From the cell containing the given text, extract its center point as (x, y) coordinate. 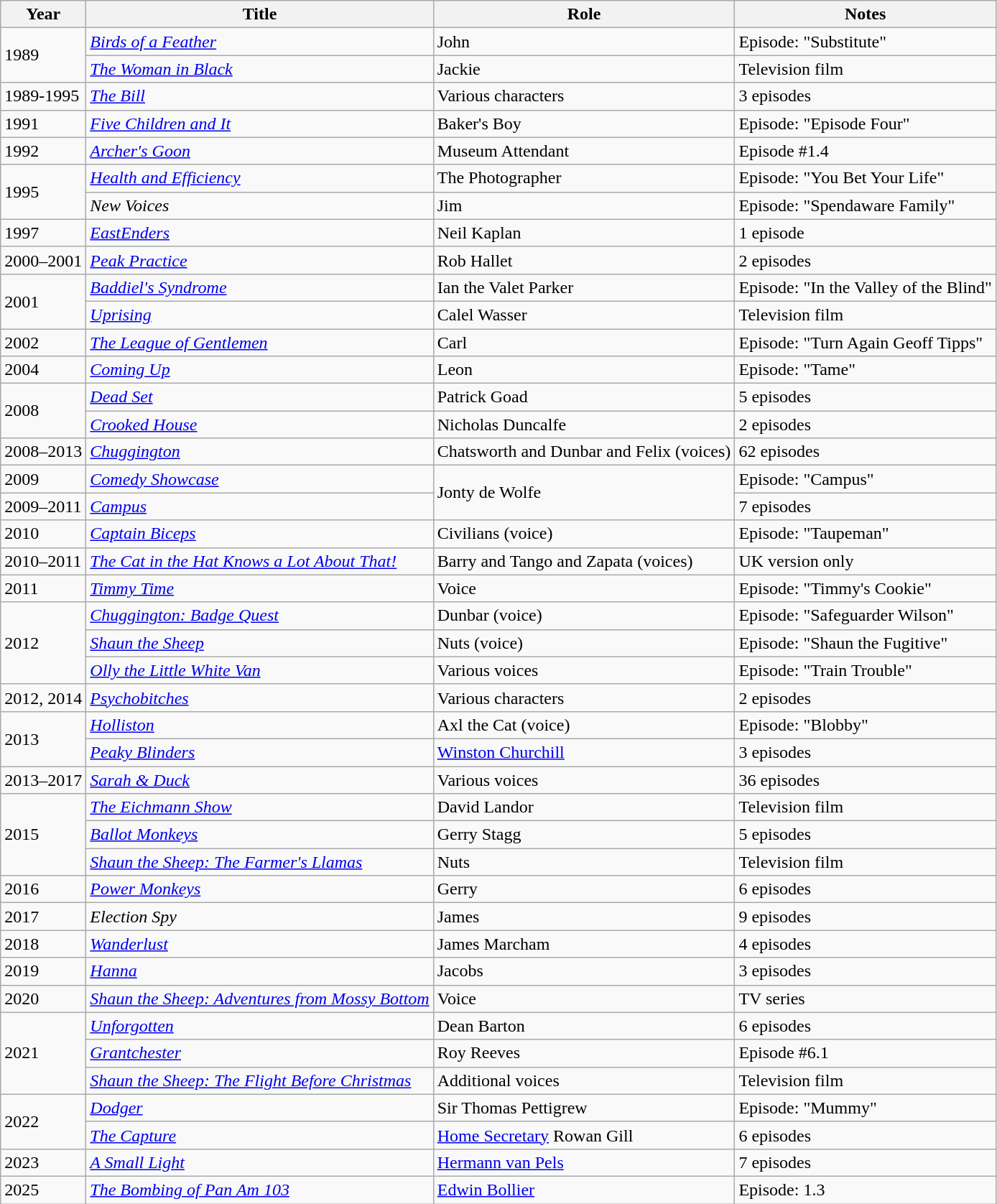
2001 (43, 301)
2013–2017 (43, 779)
David Landor (584, 807)
Role (584, 14)
Unforgotten (260, 1026)
2010 (43, 534)
2021 (43, 1053)
36 episodes (865, 779)
2013 (43, 738)
2017 (43, 917)
1 episode (865, 233)
Barry and Tango and Zapata (voices) (584, 561)
Dunbar (voice) (584, 616)
Power Monkeys (260, 889)
Episode: "Mummy" (865, 1108)
The Eichmann Show (260, 807)
Jonty de Wolfe (584, 493)
Captain Biceps (260, 534)
Year (43, 14)
Olly the Little White Van (260, 670)
Patrick Goad (584, 397)
Holliston (260, 725)
Episode #1.4 (865, 151)
Episode: "You Bet Your Life" (865, 178)
Peak Practice (260, 260)
Campus (260, 506)
Dean Barton (584, 1026)
2022 (43, 1121)
Election Spy (260, 917)
Jackie (584, 69)
Calel Wasser (584, 315)
The Photographer (584, 178)
Baker's Boy (584, 124)
The Woman in Black (260, 69)
Ian the Valet Parker (584, 287)
2012 (43, 643)
Shaun the Sheep (260, 643)
Nicholas Duncalfe (584, 425)
Episode: "Taupeman" (865, 534)
Episode: "Safeguarder Wilson" (865, 616)
Leon (584, 370)
2010–2011 (43, 561)
2004 (43, 370)
2009–2011 (43, 506)
The Bombing of Pan Am 103 (260, 1190)
New Voices (260, 205)
1991 (43, 124)
Nuts (voice) (584, 643)
Archer's Goon (260, 151)
1995 (43, 192)
2025 (43, 1190)
TV series (865, 999)
Chuggington: Badge Quest (260, 616)
2023 (43, 1162)
Timmy Time (260, 588)
Hanna (260, 971)
Winston Churchill (584, 752)
Coming Up (260, 370)
Uprising (260, 315)
Episode: "Tame" (865, 370)
Title (260, 14)
Nuts (584, 862)
Wanderlust (260, 944)
Sir Thomas Pettigrew (584, 1108)
Peaky Blinders (260, 752)
1989-1995 (43, 96)
The Cat in the Hat Knows a Lot About That! (260, 561)
Rob Hallet (584, 260)
Hermann van Pels (584, 1162)
Episode: "Substitute" (865, 42)
Neil Kaplan (584, 233)
Episode: "Turn Again Geoff Tipps" (865, 343)
Episode: "Campus" (865, 479)
Shaun the Sheep: The Farmer's Llamas (260, 862)
Gerry (584, 889)
Gerry Stagg (584, 835)
James Marcham (584, 944)
Episode: "Shaun the Fugitive" (865, 643)
2019 (43, 971)
Episode: "In the Valley of the Blind" (865, 287)
2009 (43, 479)
Shaun the Sheep: Adventures from Mossy Bottom (260, 999)
2002 (43, 343)
Civilians (voice) (584, 534)
Episode #6.1 (865, 1053)
Home Secretary Rowan Gill (584, 1135)
Jacobs (584, 971)
The Capture (260, 1135)
Chuggington (260, 452)
Dead Set (260, 397)
2016 (43, 889)
Baddiel's Syndrome (260, 287)
UK version only (865, 561)
4 episodes (865, 944)
2020 (43, 999)
2012, 2014 (43, 698)
Episode: "Train Trouble" (865, 670)
Birds of a Feather (260, 42)
James (584, 917)
Comedy Showcase (260, 479)
Episode: "Blobby" (865, 725)
Episode: "Episode Four" (865, 124)
Roy Reeves (584, 1053)
Crooked House (260, 425)
1997 (43, 233)
Chatsworth and Dunbar and Felix (voices) (584, 452)
The League of Gentlemen (260, 343)
2015 (43, 835)
Five Children and It (260, 124)
Ballot Monkeys (260, 835)
Jim (584, 205)
John (584, 42)
2008–2013 (43, 452)
Grantchester (260, 1053)
Axl the Cat (voice) (584, 725)
Shaun the Sheep: The Flight Before Christmas (260, 1080)
Psychobitches (260, 698)
Episode: 1.3 (865, 1190)
9 episodes (865, 917)
A Small Light (260, 1162)
Episode: "Timmy's Cookie" (865, 588)
Edwin Bollier (584, 1190)
2008 (43, 411)
Notes (865, 14)
Carl (584, 343)
2000–2001 (43, 260)
Sarah & Duck (260, 779)
Episode: "Spendaware Family" (865, 205)
2011 (43, 588)
2018 (43, 944)
The Bill (260, 96)
Dodger (260, 1108)
1992 (43, 151)
Health and Efficiency (260, 178)
62 episodes (865, 452)
EastEnders (260, 233)
1989 (43, 55)
Museum Attendant (584, 151)
Additional voices (584, 1080)
